Return the [X, Y] coordinate for the center point of the cell that contains the specified text.  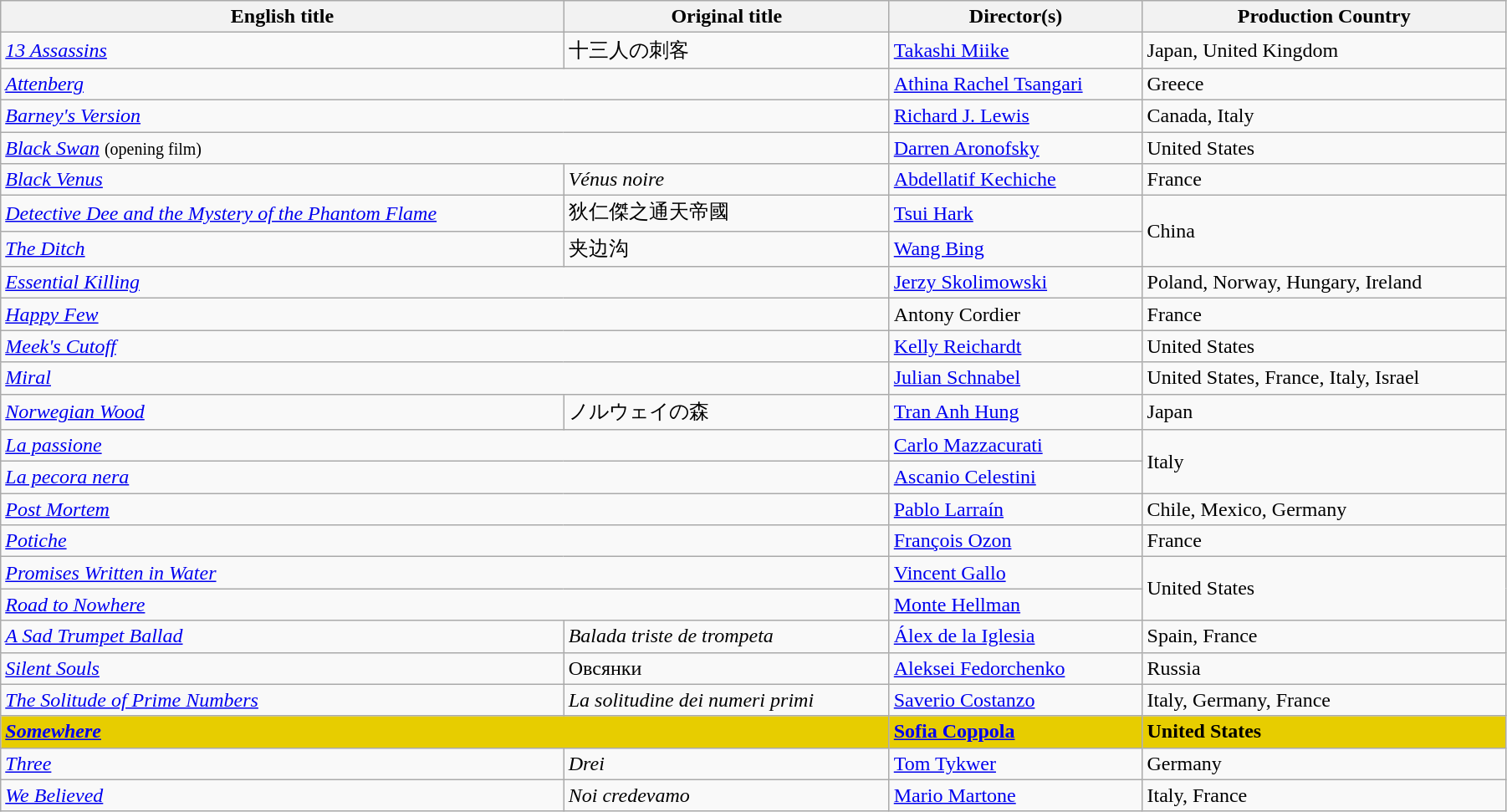
Japan [1324, 411]
Monte Hellman [1015, 605]
Attenberg [445, 84]
Barney's Version [445, 115]
Greece [1324, 84]
Potiche [445, 541]
Antony Cordier [1015, 314]
Aleksei Fedorchenko [1015, 668]
Wang Bing [1015, 249]
Kelly Reichardt [1015, 346]
A Sad Trumpet Ballad [283, 636]
狄仁傑之通天帝國 [726, 214]
ノルウェイの森 [726, 411]
Black Swan (opening film) [445, 148]
Meek's Cutoff [445, 346]
La pecora nera [445, 477]
Italy, Germany, France [1324, 700]
Balada triste de trompeta [726, 636]
Jerzy Skolimowski [1015, 283]
Silent Souls [283, 668]
Japan, United Kingdom [1324, 50]
Spain, France [1324, 636]
Tsui Hark [1015, 214]
Drei [726, 763]
Sofia Coppola [1015, 732]
Mario Martone [1015, 795]
Production Country [1324, 17]
Canada, Italy [1324, 115]
Tran Anh Hung [1015, 411]
The Solitude of Prime Numbers [283, 700]
François Ozon [1015, 541]
Chile, Mexico, Germany [1324, 509]
China [1324, 231]
La passione [445, 446]
Miral [445, 378]
夹边沟 [726, 249]
Norwegian Wood [283, 411]
United States, France, Italy, Israel [1324, 378]
Essential Killing [445, 283]
Italy [1324, 462]
Noi credevamo [726, 795]
La solitudine dei numeri primi [726, 700]
Road to Nowhere [445, 605]
Three [283, 763]
Pablo Larraín [1015, 509]
Detective Dee and the Mystery of the Phantom Flame [283, 214]
Post Mortem [445, 509]
Germany [1324, 763]
十三人の刺客 [726, 50]
Russia [1324, 668]
Ascanio Celestini [1015, 477]
English title [283, 17]
Овсянки [726, 668]
Athina Rachel Tsangari [1015, 84]
Director(s) [1015, 17]
Takashi Miike [1015, 50]
Richard J. Lewis [1015, 115]
Vincent Gallo [1015, 573]
Promises Written in Water [445, 573]
Happy Few [445, 314]
Somewhere [445, 732]
Original title [726, 17]
Carlo Mazzacurati [1015, 446]
Tom Tykwer [1015, 763]
Darren Aronofsky [1015, 148]
Black Venus [283, 180]
We Believed [283, 795]
Vénus noire [726, 180]
The Ditch [283, 249]
Álex de la Iglesia [1015, 636]
Abdellatif Kechiche [1015, 180]
Julian Schnabel [1015, 378]
13 Assassins [283, 50]
Italy, France [1324, 795]
Saverio Costanzo [1015, 700]
Poland, Norway, Hungary, Ireland [1324, 283]
